Locate the cell with the specified text and output its (x, y) center coordinate. 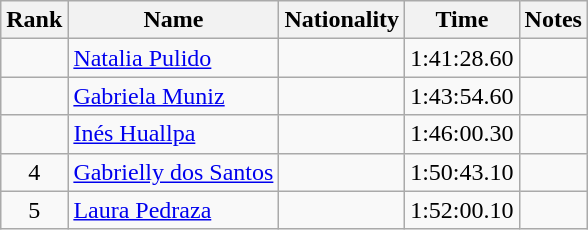
1:52:00.10 (462, 210)
Gabriela Muniz (174, 96)
Natalia Pulido (174, 58)
Notes (553, 20)
4 (34, 172)
1:46:00.30 (462, 134)
1:50:43.10 (462, 172)
5 (34, 210)
1:43:54.60 (462, 96)
Rank (34, 20)
Laura Pedraza (174, 210)
Name (174, 20)
Time (462, 20)
Inés Huallpa (174, 134)
Gabrielly dos Santos (174, 172)
1:41:28.60 (462, 58)
Nationality (342, 20)
